Determine the (X, Y) coordinate at the center of the cell enclosing the given text.  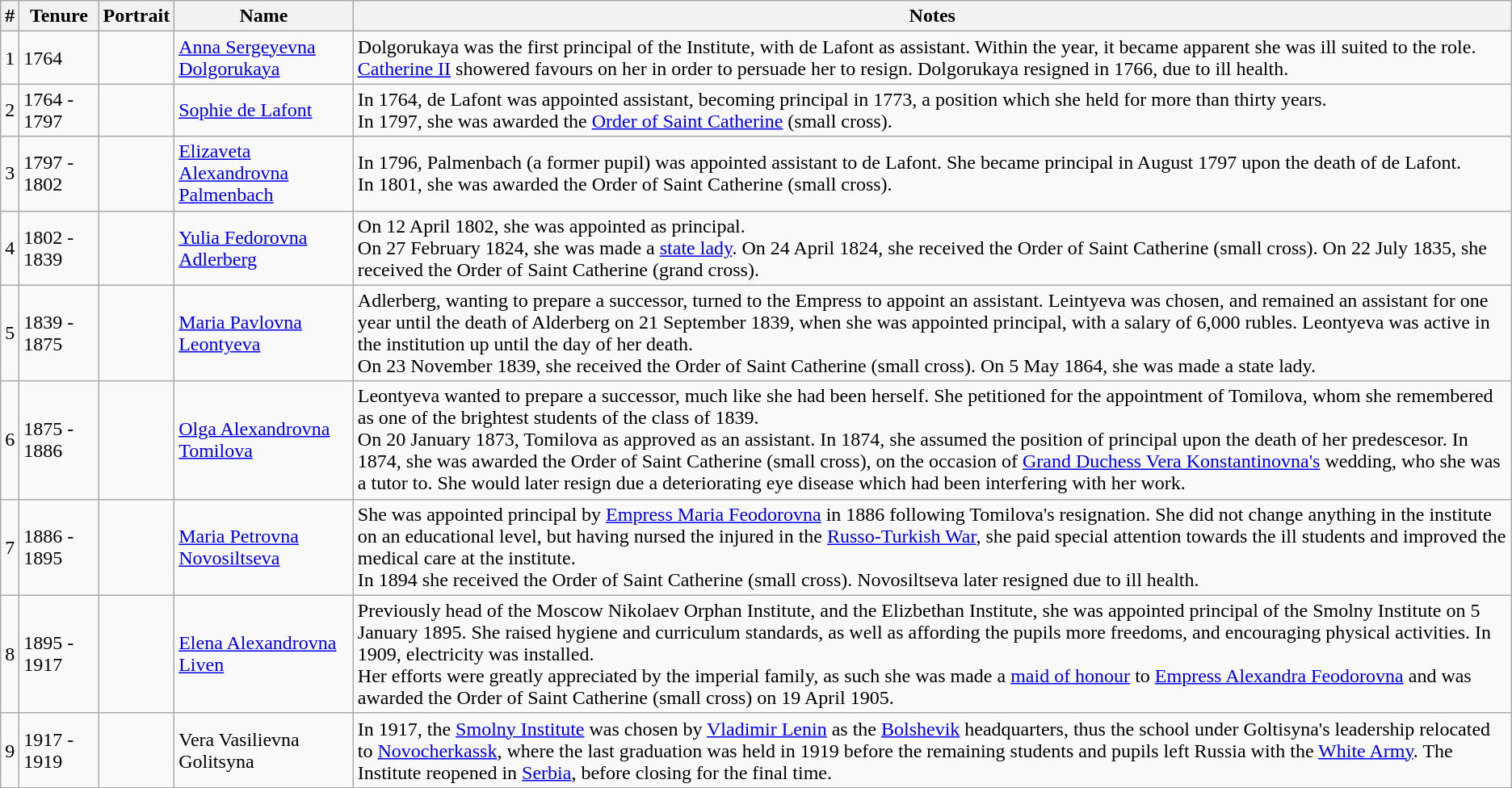
1802 - 1839 (59, 248)
Elena Alexandrovna Liven (264, 654)
1917 - 1919 (59, 750)
Vera Vasilievna Golitsyna (264, 750)
# (10, 16)
Maria Pavlovna Leontyeva (264, 333)
Anna Sergeyevna Dolgorukaya (264, 58)
Portrait (136, 16)
2 (10, 110)
3 (10, 174)
5 (10, 333)
4 (10, 248)
Elizaveta Alexandrovna Palmenbach (264, 174)
9 (10, 750)
1764 (59, 58)
Maria Petrovna Novosiltseva (264, 547)
1895 - 1917 (59, 654)
1797 - 1802 (59, 174)
1839 - 1875 (59, 333)
1 (10, 58)
1764 - 1797 (59, 110)
Notes (932, 16)
Yulia Fedorovna Adlerberg (264, 248)
1875 - 1886 (59, 440)
1886 - 1895 (59, 547)
8 (10, 654)
Sophie de Lafont (264, 110)
Tenure (59, 16)
6 (10, 440)
Name (264, 16)
7 (10, 547)
Olga Alexandrovna Tomilova (264, 440)
